Extract the [X, Y] coordinate from the center of the cell holding the provided text.  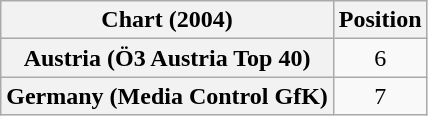
Austria (Ö3 Austria Top 40) [168, 58]
Position [380, 20]
Chart (2004) [168, 20]
6 [380, 58]
7 [380, 96]
Germany (Media Control GfK) [168, 96]
